Return (X, Y) of the center of cell containing provided text 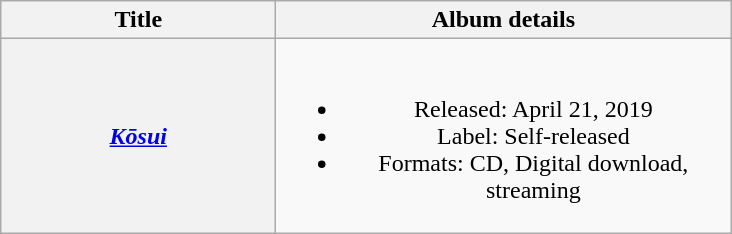
Released: April 21, 2019Label: Self-releasedFormats: CD, Digital download, streaming (504, 136)
Kōsui (138, 136)
Title (138, 20)
Album details (504, 20)
